For the text-containing cell, return its midpoint in [x, y] coordinate format. 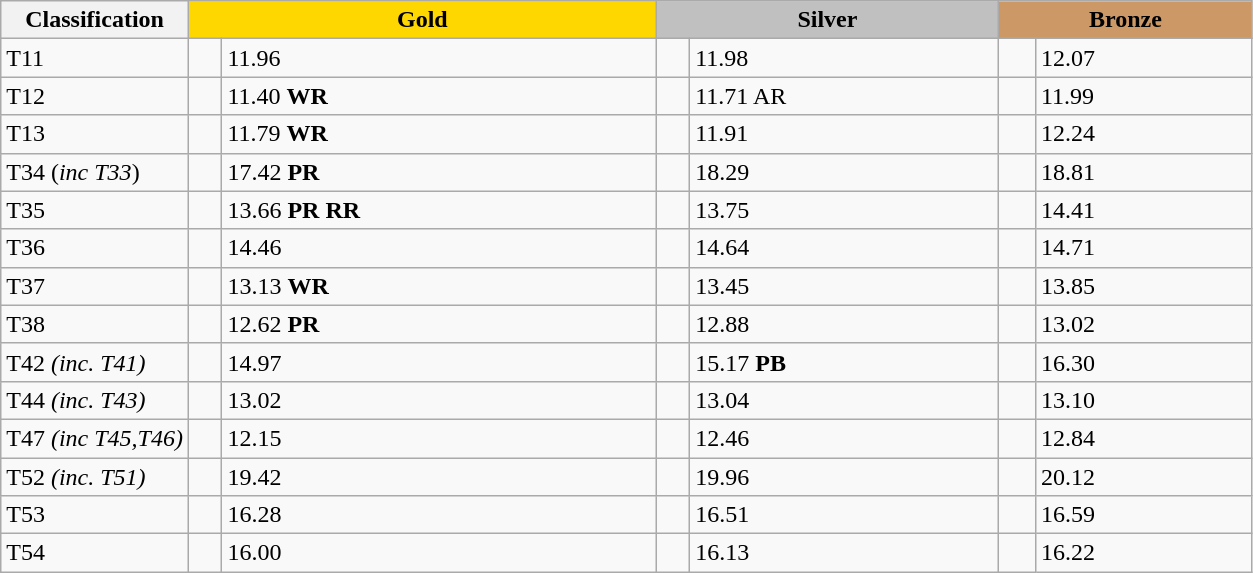
13.10 [1144, 400]
T53 [95, 515]
13.66 PR RR [439, 210]
11.91 [844, 134]
16.51 [844, 515]
T37 [95, 286]
T11 [95, 58]
18.81 [1144, 172]
16.28 [439, 515]
13.45 [844, 286]
19.42 [439, 477]
13.85 [1144, 286]
16.59 [1144, 515]
13.04 [844, 400]
11.96 [439, 58]
T36 [95, 248]
19.96 [844, 477]
T35 [95, 210]
15.17 PB [844, 362]
Silver [827, 20]
16.22 [1144, 553]
T13 [95, 134]
T38 [95, 324]
T12 [95, 96]
14.46 [439, 248]
16.13 [844, 553]
T34 (inc T33) [95, 172]
11.99 [1144, 96]
Gold [422, 20]
13.13 WR [439, 286]
12.24 [1144, 134]
12.88 [844, 324]
12.15 [439, 438]
T42 (inc. T41) [95, 362]
16.30 [1144, 362]
20.12 [1144, 477]
11.40 WR [439, 96]
16.00 [439, 553]
T54 [95, 553]
Bronze [1126, 20]
12.46 [844, 438]
12.84 [1144, 438]
Classification [95, 20]
14.41 [1144, 210]
T47 (inc T45,T46) [95, 438]
14.97 [439, 362]
18.29 [844, 172]
11.71 AR [844, 96]
14.71 [1144, 248]
13.75 [844, 210]
14.64 [844, 248]
12.07 [1144, 58]
T52 (inc. T51) [95, 477]
T44 (inc. T43) [95, 400]
12.62 PR [439, 324]
11.79 WR [439, 134]
11.98 [844, 58]
17.42 PR [439, 172]
